For the text-containing cell, return its midpoint in [X, Y] coordinate format. 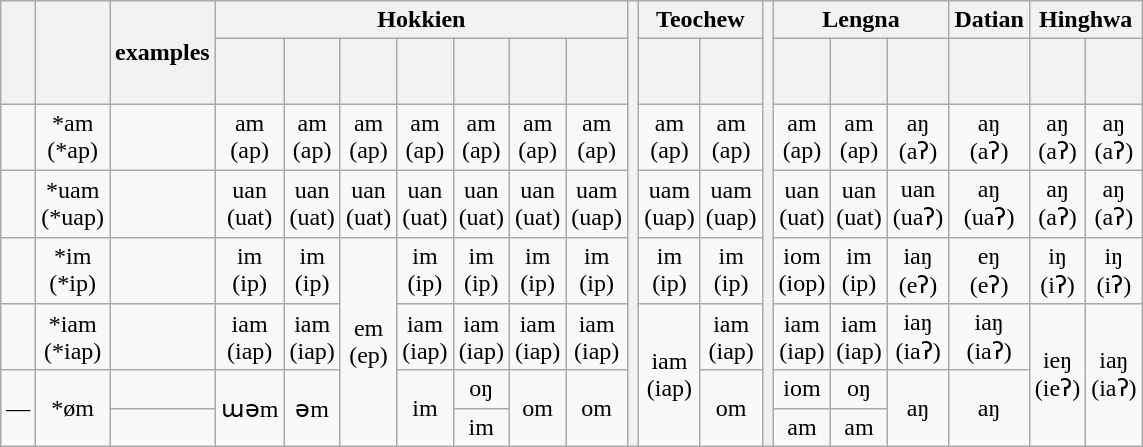
Teochew [700, 20]
əm [312, 408]
Datian [989, 20]
Lengna [861, 20]
Hokkien [421, 20]
aŋ(uaʔ) [989, 204]
Hinghwa [1086, 20]
*øm [73, 408]
— [18, 408]
*im(*ip) [73, 270]
*am(*ap) [73, 138]
uan(uaʔ) [918, 204]
examples [163, 52]
*iam(*iap) [73, 338]
em(ep) [368, 342]
eŋ(eʔ) [989, 270]
iaŋ(eʔ) [918, 270]
ɯəm [250, 408]
*uam(*uap) [73, 204]
iom [802, 389]
iom(iop) [802, 270]
ieŋ(ieʔ) [1057, 376]
